Locate the cell with the specified text and output its (X, Y) center coordinate. 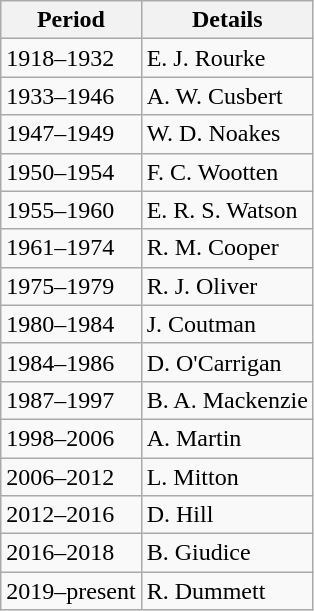
L. Mitton (227, 477)
1980–1984 (71, 324)
E. R. S. Watson (227, 210)
1975–1979 (71, 286)
B. A. Mackenzie (227, 400)
2016–2018 (71, 553)
F. C. Wootten (227, 172)
W. D. Noakes (227, 134)
2006–2012 (71, 477)
1947–1949 (71, 134)
A. W. Cusbert (227, 96)
B. Giudice (227, 553)
1955–1960 (71, 210)
D. O'Carrigan (227, 362)
J. Coutman (227, 324)
E. J. Rourke (227, 58)
R. Dummett (227, 591)
R. M. Cooper (227, 248)
A. Martin (227, 438)
Details (227, 20)
2012–2016 (71, 515)
1987–1997 (71, 400)
1998–2006 (71, 438)
Period (71, 20)
1950–1954 (71, 172)
D. Hill (227, 515)
R. J. Oliver (227, 286)
1984–1986 (71, 362)
1961–1974 (71, 248)
2019–present (71, 591)
1918–1932 (71, 58)
1933–1946 (71, 96)
